Determine the [X, Y] coordinate at the center of the cell enclosing the given text.  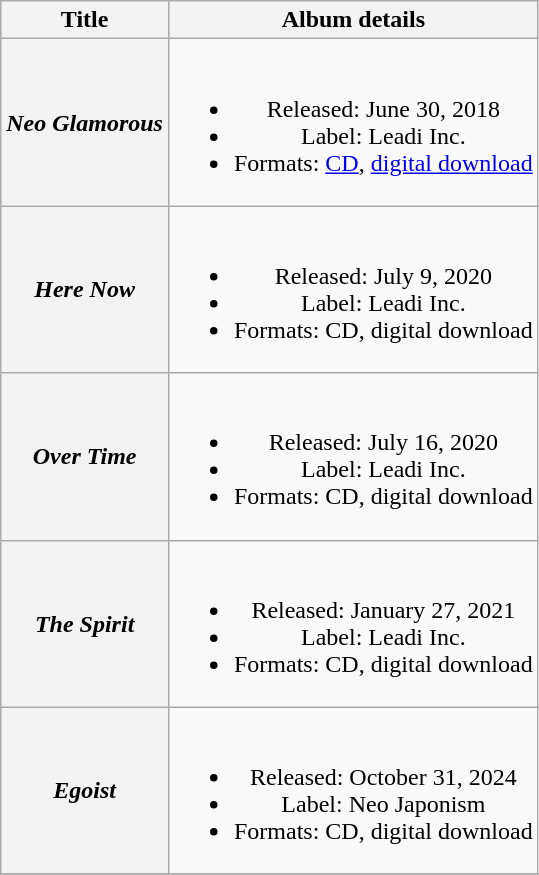
Title [85, 20]
Album details [353, 20]
Egoist [85, 790]
Released: July 16, 2020Label: Leadi Inc.Formats: CD, digital download [353, 456]
Over Time [85, 456]
Released: July 9, 2020Label: Leadi Inc.Formats: CD, digital download [353, 290]
Released: June 30, 2018Label: Leadi Inc.Formats: CD, digital download [353, 122]
Released: October 31, 2024Label: Neo JaponismFormats: CD, digital download [353, 790]
Here Now [85, 290]
Neo Glamorous [85, 122]
The Spirit [85, 624]
Released: January 27, 2021Label: Leadi Inc.Formats: CD, digital download [353, 624]
